Locate the cell with the specified text and output its [x, y] center coordinate. 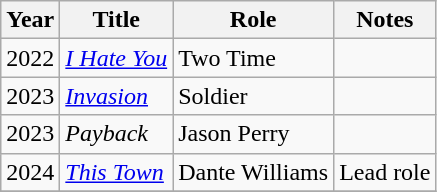
Soldier [254, 96]
Lead role [385, 172]
Invasion [116, 96]
This Town [116, 172]
Title [116, 20]
Payback [116, 134]
2022 [30, 58]
Notes [385, 20]
I Hate You [116, 58]
Year [30, 20]
2024 [30, 172]
Two Time [254, 58]
Dante Williams [254, 172]
Role [254, 20]
Jason Perry [254, 134]
